Find where the given text appears and provide that cell's center as (X, Y) coordinate. 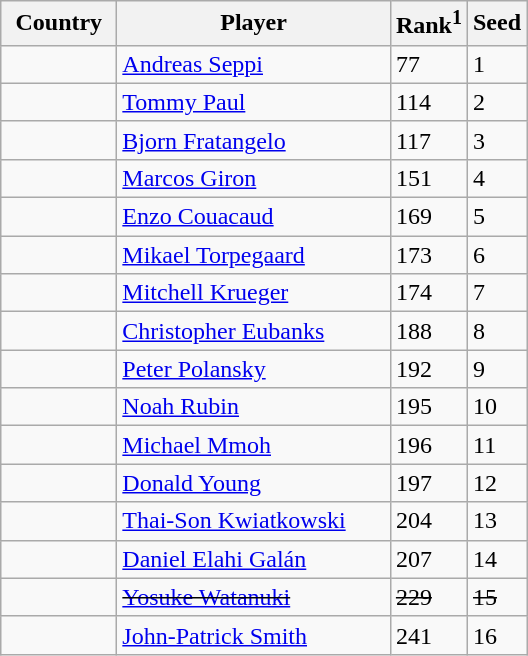
Mikael Torpegaard (254, 255)
14 (496, 559)
Mitchell Krueger (254, 293)
188 (428, 331)
Seed (496, 24)
Donald Young (254, 483)
6 (496, 255)
204 (428, 521)
Noah Rubin (254, 407)
Player (254, 24)
Christopher Eubanks (254, 331)
174 (428, 293)
1 (496, 64)
16 (496, 635)
4 (496, 178)
197 (428, 483)
2 (496, 102)
229 (428, 597)
195 (428, 407)
9 (496, 369)
John-Patrick Smith (254, 635)
7 (496, 293)
192 (428, 369)
207 (428, 559)
Marcos Giron (254, 178)
Thai-Son Kwiatkowski (254, 521)
77 (428, 64)
13 (496, 521)
Andreas Seppi (254, 64)
12 (496, 483)
151 (428, 178)
Yosuke Watanuki (254, 597)
Enzo Couacaud (254, 217)
10 (496, 407)
Country (59, 24)
3 (496, 140)
196 (428, 445)
173 (428, 255)
8 (496, 331)
Daniel Elahi Galán (254, 559)
Rank1 (428, 24)
11 (496, 445)
Bjorn Fratangelo (254, 140)
169 (428, 217)
15 (496, 597)
Tommy Paul (254, 102)
Michael Mmoh (254, 445)
241 (428, 635)
5 (496, 217)
114 (428, 102)
117 (428, 140)
Peter Polansky (254, 369)
